Find where the given text appears and provide that cell's center as [X, Y] coordinate. 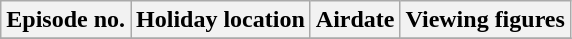
Episode no. [66, 20]
Viewing figures [485, 20]
Holiday location [221, 20]
Airdate [355, 20]
